Output the (x, y) coordinate of the center of the cell containing the given text.  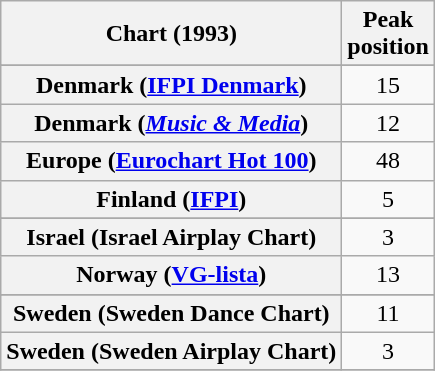
Norway (VG-lista) (172, 275)
Europe (Eurochart Hot 100) (172, 161)
Denmark (IFPI Denmark) (172, 85)
Finland (IFPI) (172, 199)
15 (388, 85)
Peakposition (388, 34)
Chart (1993) (172, 34)
Sweden (Sweden Dance Chart) (172, 313)
48 (388, 161)
5 (388, 199)
Denmark (Music & Media) (172, 123)
Israel (Israel Airplay Chart) (172, 237)
Sweden (Sweden Airplay Chart) (172, 351)
12 (388, 123)
11 (388, 313)
13 (388, 275)
